Extract the [x, y] coordinate from the center of the cell holding the provided text.  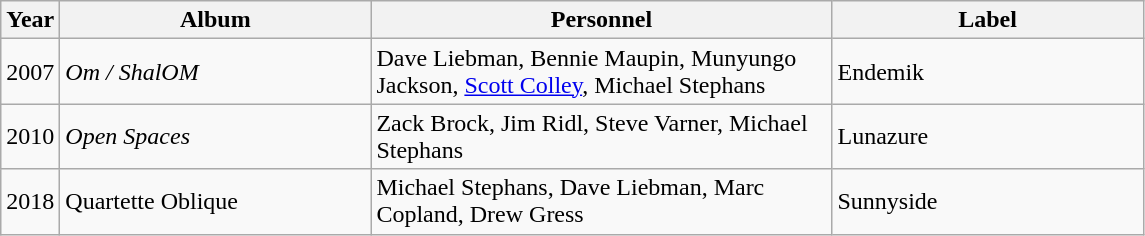
Open Spaces [216, 136]
2007 [30, 72]
Dave Liebman, Bennie Maupin, Munyungo Jackson, Scott Colley, Michael Stephans [602, 72]
2018 [30, 202]
Lunazure [988, 136]
Sunnyside [988, 202]
Zack Brock, Jim Ridl, Steve Varner, Michael Stephans [602, 136]
Personnel [602, 20]
Album [216, 20]
Label [988, 20]
Om / ShalOM [216, 72]
Michael Stephans, Dave Liebman, Marc Copland, Drew Gress [602, 202]
Quartette Oblique [216, 202]
2010 [30, 136]
Year [30, 20]
Endemik [988, 72]
